Find where the given text appears and provide that cell's center as (X, Y) coordinate. 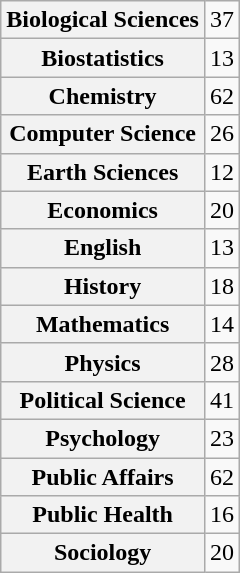
Economics (103, 210)
37 (222, 20)
History (103, 286)
18 (222, 286)
Earth Sciences (103, 172)
Political Science (103, 400)
Biostatistics (103, 58)
Biological Sciences (103, 20)
Chemistry (103, 96)
Public Affairs (103, 477)
Mathematics (103, 324)
14 (222, 324)
Physics (103, 362)
41 (222, 400)
Computer Science (103, 134)
23 (222, 438)
28 (222, 362)
16 (222, 515)
26 (222, 134)
Public Health (103, 515)
Sociology (103, 553)
English (103, 248)
Psychology (103, 438)
12 (222, 172)
